Extract the (X, Y) coordinate from the center of the cell holding the provided text.  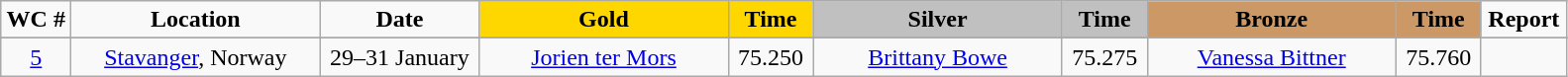
75.275 (1104, 57)
Report (1523, 20)
Brittany Bowe (937, 57)
5 (36, 57)
Gold (604, 20)
75.250 (771, 57)
29–31 January (400, 57)
Vanessa Bittner (1272, 57)
Silver (937, 20)
75.760 (1438, 57)
Stavanger, Norway (196, 57)
Location (196, 20)
Jorien ter Mors (604, 57)
Bronze (1272, 20)
WC # (36, 20)
Date (400, 20)
